Pinpoint the cell where the given text exists, returning its [X, Y] midpoint coordinate. 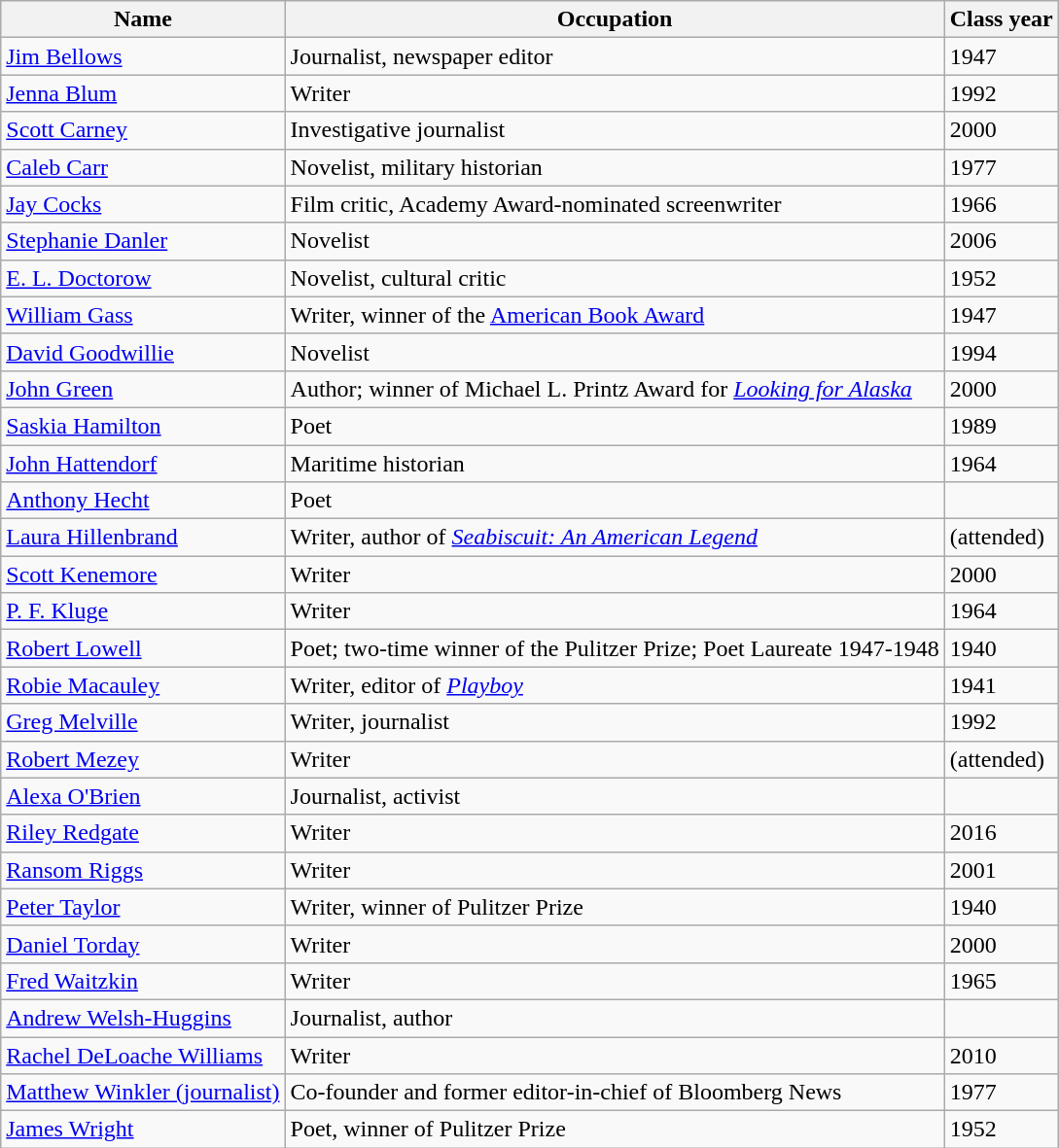
William Gass [143, 315]
Anthony Hecht [143, 501]
Novelist, military historian [615, 167]
Peter Taylor [143, 907]
Robert Lowell [143, 648]
John Hattendorf [143, 464]
2010 [1002, 1055]
Journalist, activist [615, 796]
Journalist, newspaper editor [615, 56]
Author; winner of Michael L. Printz Award for Looking for Alaska [615, 389]
Jay Cocks [143, 204]
Scott Kenemore [143, 574]
Poet; two-time winner of the Pulitzer Prize; Poet Laureate 1947-1948 [615, 648]
Writer, winner of Pulitzer Prize [615, 907]
Writer, winner of the American Book Award [615, 315]
1989 [1002, 426]
Greg Melville [143, 722]
Scott Carney [143, 130]
Jenna Blum [143, 93]
Class year [1002, 19]
Writer, journalist [615, 722]
E. L. Doctorow [143, 278]
Stephanie Danler [143, 241]
John Green [143, 389]
Writer, editor of Playboy [615, 685]
Andrew Welsh-Huggins [143, 1018]
Daniel Torday [143, 944]
Writer, author of Seabiscuit: An American Legend [615, 538]
Caleb Carr [143, 167]
Novelist, cultural critic [615, 278]
Laura Hillenbrand [143, 538]
Robert Mezey [143, 759]
1994 [1002, 352]
Investigative journalist [615, 130]
Riley Redgate [143, 833]
Name [143, 19]
Saskia Hamilton [143, 426]
Poet, winner of Pulitzer Prize [615, 1130]
2016 [1002, 833]
Occupation [615, 19]
P. F. Kluge [143, 611]
Maritime historian [615, 464]
Journalist, author [615, 1018]
David Goodwillie [143, 352]
James Wright [143, 1130]
1965 [1002, 981]
Film critic, Academy Award-nominated screenwriter [615, 204]
Fred Waitzkin [143, 981]
Rachel DeLoache Williams [143, 1055]
Co-founder and former editor-in-chief of Bloomberg News [615, 1093]
Jim Bellows [143, 56]
Alexa O'Brien [143, 796]
Ransom Riggs [143, 870]
1966 [1002, 204]
1941 [1002, 685]
Robie Macauley [143, 685]
2001 [1002, 870]
Matthew Winkler (journalist) [143, 1093]
2006 [1002, 241]
